Output the [X, Y] coordinate of the center of the cell containing the given text.  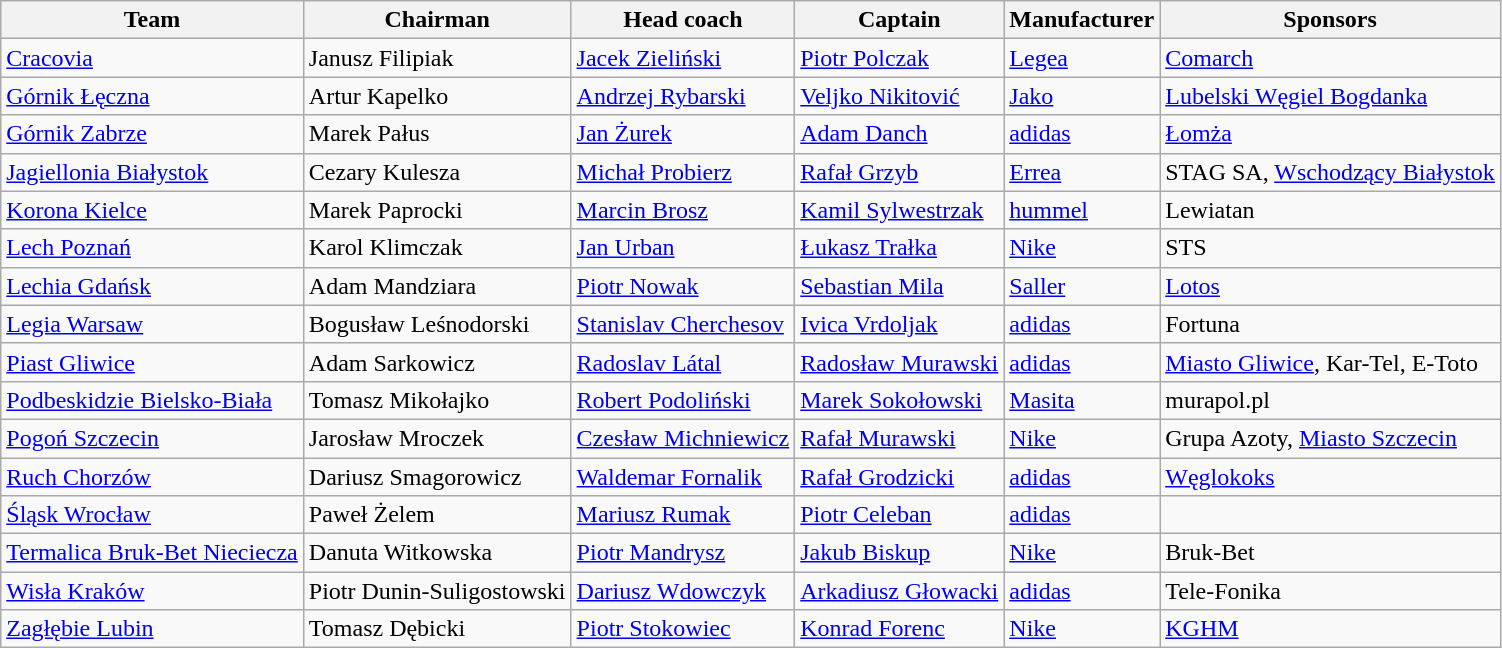
Jan Żurek [683, 134]
Piotr Dunin-Suligostowski [437, 591]
Tele-Fonika [1330, 591]
Lubelski Węgiel Bogdanka [1330, 96]
Rafał Grzyb [900, 172]
Wisła Kraków [152, 591]
Veljko Nikitović [900, 96]
Sponsors [1330, 20]
Manufacturer [1082, 20]
Piotr Celeban [900, 515]
Piotr Polczak [900, 58]
Jagiellonia Białystok [152, 172]
Łomża [1330, 134]
Ruch Chorzów [152, 477]
Radosław Murawski [900, 362]
Korona Kielce [152, 210]
Piast Gliwice [152, 362]
Captain [900, 20]
Czesław Michniewicz [683, 438]
Saller [1082, 286]
Jakub Biskup [900, 553]
Dariusz Smagorowicz [437, 477]
Lechia Gdańsk [152, 286]
Arkadiusz Głowacki [900, 591]
Comarch [1330, 58]
hummel [1082, 210]
Lotos [1330, 286]
Jacek Zieliński [683, 58]
Chairman [437, 20]
Cezary Kulesza [437, 172]
Bogusław Leśnodorski [437, 324]
Robert Podoliński [683, 400]
Head coach [683, 20]
Marcin Brosz [683, 210]
Marek Paprocki [437, 210]
Lech Poznań [152, 248]
Kamil Sylwestrzak [900, 210]
Danuta Witkowska [437, 553]
Andrzej Rybarski [683, 96]
Errea [1082, 172]
Łukasz Trałka [900, 248]
Masita [1082, 400]
Piotr Mandrysz [683, 553]
Termalica Bruk-Bet Nieciecza [152, 553]
Tomasz Mikołajko [437, 400]
Fortuna [1330, 324]
STS [1330, 248]
Marek Sokołowski [900, 400]
Stanislav Cherchesov [683, 324]
Dariusz Wdowczyk [683, 591]
Paweł Żelem [437, 515]
Karol Klimczak [437, 248]
Team [152, 20]
KGHM [1330, 629]
Górnik Łęczna [152, 96]
Sebastian Mila [900, 286]
Artur Kapelko [437, 96]
Rafał Grodzicki [900, 477]
Śląsk Wrocław [152, 515]
Miasto Gliwice, Kar-Tel, E-Toto [1330, 362]
Podbeskidzie Bielsko-Biała [152, 400]
Radoslav Látal [683, 362]
Tomasz Dębicki [437, 629]
Michał Probierz [683, 172]
Piotr Nowak [683, 286]
Janusz Filipiak [437, 58]
Adam Danch [900, 134]
Grupa Azoty, Miasto Szczecin [1330, 438]
Ivica Vrdoljak [900, 324]
Bruk-Bet [1330, 553]
Cracovia [152, 58]
Adam Sarkowicz [437, 362]
Legea [1082, 58]
Rafał Murawski [900, 438]
Marek Pałus [437, 134]
Pogoń Szczecin [152, 438]
Legia Warsaw [152, 324]
Adam Mandziara [437, 286]
Jan Urban [683, 248]
Węglokoks [1330, 477]
Lewiatan [1330, 210]
Mariusz Rumak [683, 515]
Piotr Stokowiec [683, 629]
STAG SA, Wschodzący Białystok [1330, 172]
Zagłębie Lubin [152, 629]
Konrad Forenc [900, 629]
Jako [1082, 96]
Waldemar Fornalik [683, 477]
Górnik Zabrze [152, 134]
Jarosław Mroczek [437, 438]
murapol.pl [1330, 400]
